Find where the given text appears and provide that cell's center as [x, y] coordinate. 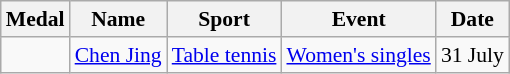
Medal [36, 19]
Date [472, 19]
Name [118, 19]
Sport [224, 19]
Table tennis [224, 55]
31 July [472, 55]
Event [358, 19]
Women's singles [358, 55]
Chen Jing [118, 55]
